Determine the [X, Y] coordinate at the center of the cell enclosing the given text.  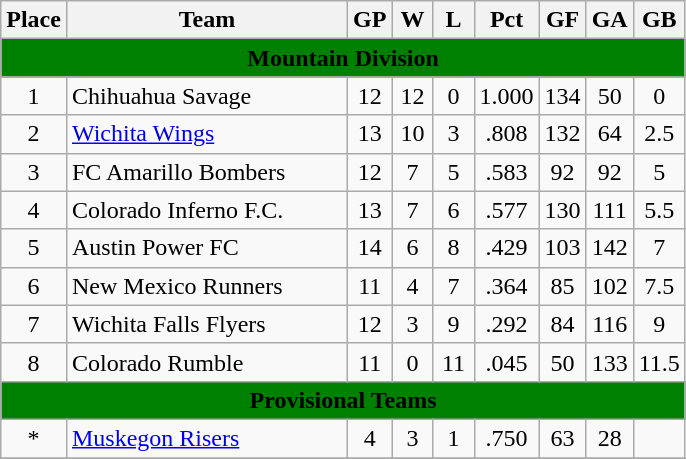
.808 [506, 134]
Wichita Falls Flyers [206, 324]
2 [34, 134]
.364 [506, 286]
11.5 [659, 362]
1.000 [506, 96]
Team [206, 20]
Pct [506, 20]
132 [562, 134]
New Mexico Runners [206, 286]
116 [610, 324]
GB [659, 20]
14 [370, 248]
Colorado Inferno F.C. [206, 210]
63 [562, 438]
130 [562, 210]
Wichita Wings [206, 134]
.577 [506, 210]
GF [562, 20]
2.5 [659, 134]
85 [562, 286]
111 [610, 210]
28 [610, 438]
Chihuahua Savage [206, 96]
133 [610, 362]
FC Amarillo Bombers [206, 172]
5.5 [659, 210]
134 [562, 96]
Mountain Division [344, 58]
7.5 [659, 286]
* [34, 438]
W [412, 20]
64 [610, 134]
Place [34, 20]
10 [412, 134]
GA [610, 20]
103 [562, 248]
GP [370, 20]
142 [610, 248]
L [454, 20]
Colorado Rumble [206, 362]
.750 [506, 438]
84 [562, 324]
102 [610, 286]
.045 [506, 362]
.292 [506, 324]
Muskegon Risers [206, 438]
.429 [506, 248]
.583 [506, 172]
Austin Power FC [206, 248]
Provisional Teams [344, 400]
